Detect which cell encompasses the target text, then output its [x, y] center coordinate. 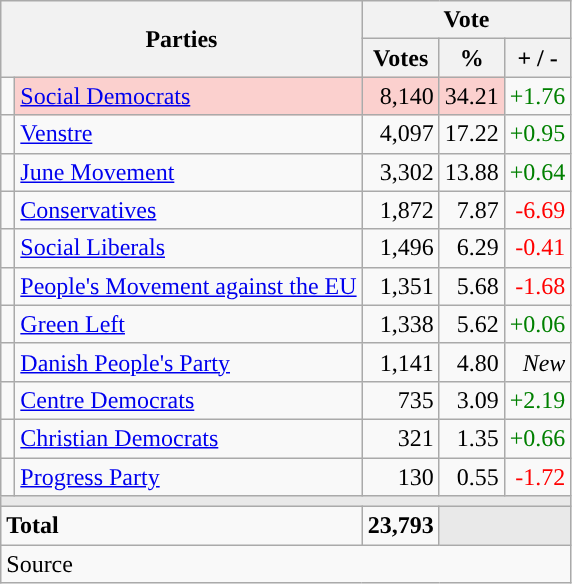
1,141 [400, 362]
Social Democrats [188, 96]
4.80 [472, 362]
1.35 [472, 438]
-1.68 [538, 286]
+1.76 [538, 96]
8,140 [400, 96]
+0.06 [538, 324]
17.22 [472, 134]
+2.19 [538, 400]
23,793 [400, 526]
+0.64 [538, 172]
Venstre [188, 134]
1,496 [400, 248]
Green Left [188, 324]
1,351 [400, 286]
+0.95 [538, 134]
7.87 [472, 210]
Parties [182, 39]
Source [286, 564]
Progress Party [188, 477]
5.68 [472, 286]
Vote [466, 20]
Danish People's Party [188, 362]
New [538, 362]
-6.69 [538, 210]
34.21 [472, 96]
+ / - [538, 58]
321 [400, 438]
1,338 [400, 324]
+0.66 [538, 438]
130 [400, 477]
Votes [400, 58]
735 [400, 400]
Social Liberals [188, 248]
-1.72 [538, 477]
5.62 [472, 324]
Total [182, 526]
4,097 [400, 134]
June Movement [188, 172]
% [472, 58]
People's Movement against the EU [188, 286]
13.88 [472, 172]
3,302 [400, 172]
6.29 [472, 248]
Christian Democrats [188, 438]
Centre Democrats [188, 400]
Conservatives [188, 210]
1,872 [400, 210]
3.09 [472, 400]
-0.41 [538, 248]
0.55 [472, 477]
